Return the [X, Y] coordinate for the center point of the cell that contains the specified text.  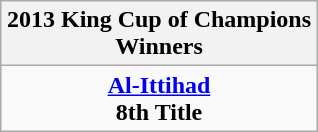
Al-Ittihad8th Title [158, 98]
2013 King Cup of Champions Winners [158, 34]
